Detect which cell encompasses the target text, then output its (X, Y) center coordinate. 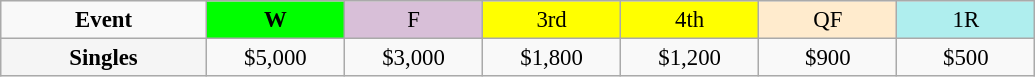
F (413, 20)
4th (690, 20)
$500 (966, 58)
W (275, 20)
3rd (552, 20)
$900 (828, 58)
$1,200 (690, 58)
1R (966, 20)
Singles (104, 58)
$5,000 (275, 58)
$1,800 (552, 58)
Event (104, 20)
QF (828, 20)
$3,000 (413, 58)
